Determine the (X, Y) coordinate at the center of the cell enclosing the given text.  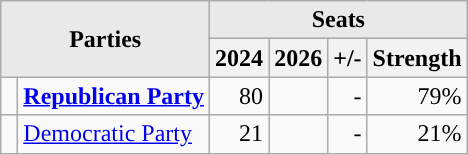
21% (417, 134)
Parties (106, 39)
Democratic Party (114, 134)
79% (417, 96)
80 (240, 96)
2026 (298, 58)
Republican Party (114, 96)
Seats (338, 20)
+/- (348, 58)
21 (240, 134)
Strength (417, 58)
2024 (240, 58)
